From the cell containing the given text, extract its center point as [x, y] coordinate. 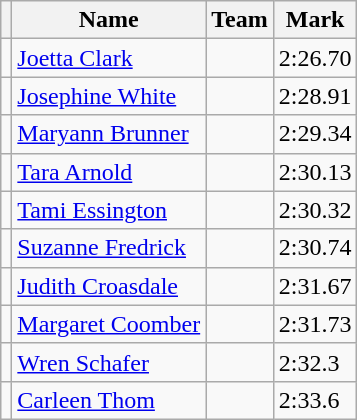
Joetta Clark [109, 58]
2:26.70 [315, 58]
2:30.32 [315, 210]
2:31.73 [315, 324]
Team [240, 20]
2:31.67 [315, 286]
2:29.34 [315, 134]
2:28.91 [315, 96]
2:30.74 [315, 248]
Wren Schafer [109, 362]
Carleen Thom [109, 400]
2:30.13 [315, 172]
Josephine White [109, 96]
2:32.3 [315, 362]
Margaret Coomber [109, 324]
Tami Essington [109, 210]
Tara Arnold [109, 172]
Maryann Brunner [109, 134]
Mark [315, 20]
2:33.6 [315, 400]
Suzanne Fredrick [109, 248]
Judith Croasdale [109, 286]
Name [109, 20]
